Output the (x, y) coordinate of the center of the cell containing the given text.  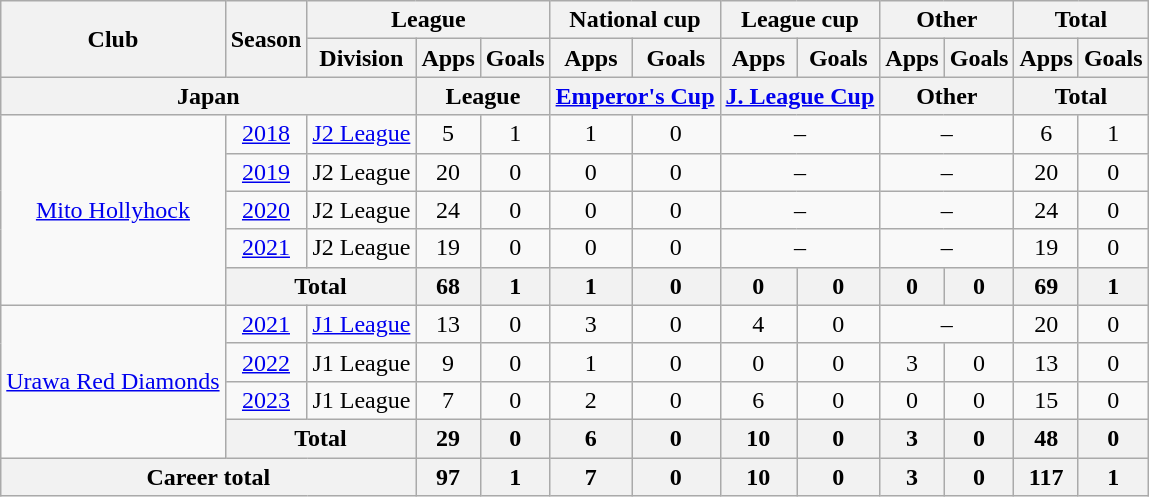
Mito Hollyhock (113, 210)
2 (591, 400)
Club (113, 39)
Season (266, 39)
4 (758, 324)
2019 (266, 172)
Urawa Red Diamonds (113, 381)
Japan (208, 96)
2022 (266, 362)
29 (448, 438)
97 (448, 477)
117 (1046, 477)
National cup (635, 20)
League cup (800, 20)
2023 (266, 400)
Career total (208, 477)
2020 (266, 210)
J. League Cup (800, 96)
69 (1046, 286)
5 (448, 134)
15 (1046, 400)
9 (448, 362)
68 (448, 286)
2018 (266, 134)
Emperor's Cup (635, 96)
Division (362, 58)
48 (1046, 438)
